Find where the given text appears and provide that cell's center as [x, y] coordinate. 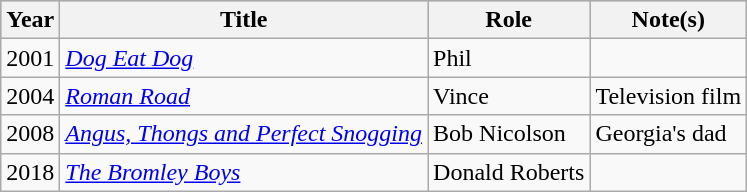
Year [30, 20]
Bob Nicolson [509, 134]
Dog Eat Dog [244, 58]
2008 [30, 134]
Role [509, 20]
Georgia's dad [668, 134]
2001 [30, 58]
Donald Roberts [509, 172]
2004 [30, 96]
The Bromley Boys [244, 172]
Angus, Thongs and Perfect Snogging [244, 134]
Roman Road [244, 96]
Title [244, 20]
Television film [668, 96]
Phil [509, 58]
Note(s) [668, 20]
2018 [30, 172]
Vince [509, 96]
